Search for the cell housing the specified text and yield its (x, y) center coordinate. 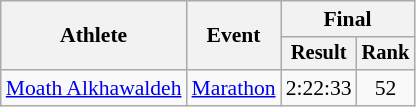
Result (319, 54)
Athlete (94, 36)
52 (386, 88)
Moath Alkhawaldeh (94, 88)
Rank (386, 54)
Final (348, 19)
Marathon (234, 88)
Event (234, 36)
2:22:33 (319, 88)
